Find where the given text appears and provide that cell's center as (x, y) coordinate. 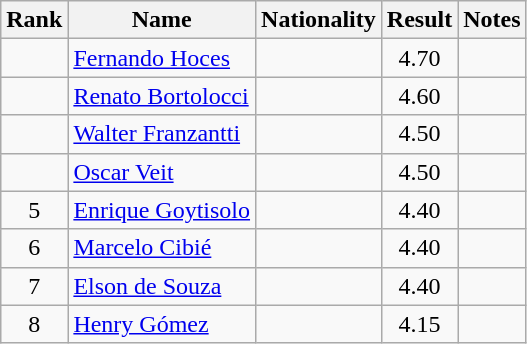
Nationality (319, 20)
4.15 (419, 324)
Henry Gómez (162, 324)
Enrique Goytisolo (162, 210)
Notes (492, 20)
Result (419, 20)
7 (34, 286)
6 (34, 248)
4.60 (419, 96)
Marcelo Cibié (162, 248)
Renato Bortolocci (162, 96)
8 (34, 324)
Oscar Veit (162, 172)
Rank (34, 20)
Fernando Hoces (162, 58)
Walter Franzantti (162, 134)
Name (162, 20)
5 (34, 210)
4.70 (419, 58)
Elson de Souza (162, 286)
